From the cell containing the given text, extract its center point as [X, Y] coordinate. 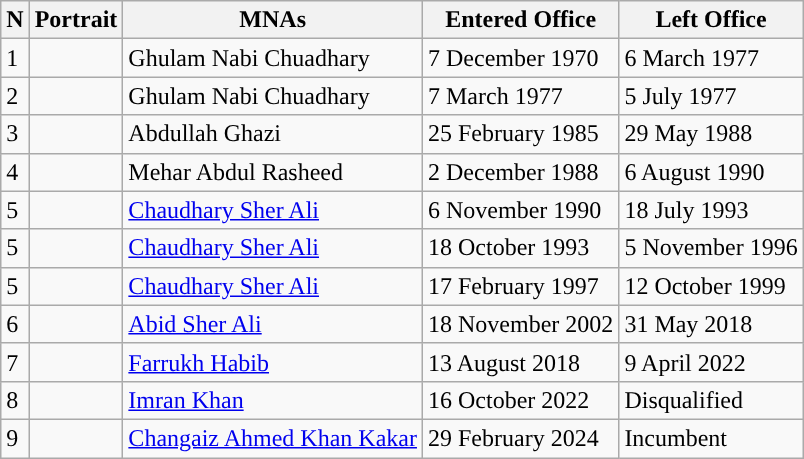
6 August 1990 [711, 172]
18 July 1993 [711, 210]
4 [15, 172]
13 August 2018 [520, 362]
9 [15, 438]
MNAs [273, 20]
31 May 2018 [711, 324]
29 February 2024 [520, 438]
2 December 1988 [520, 172]
18 November 2002 [520, 324]
6 March 1977 [711, 58]
12 October 1999 [711, 286]
Imran Khan [273, 400]
Abdullah Ghazi [273, 134]
Disqualified [711, 400]
6 [15, 324]
Changaiz Ahmed Khan Kakar [273, 438]
Farrukh Habib [273, 362]
Abid Sher Ali [273, 324]
8 [15, 400]
9 April 2022 [711, 362]
7 March 1977 [520, 96]
5 November 1996 [711, 248]
3 [15, 134]
N [15, 20]
25 February 1985 [520, 134]
Entered Office [520, 20]
1 [15, 58]
6 November 1990 [520, 210]
17 February 1997 [520, 286]
2 [15, 96]
Incumbent [711, 438]
5 July 1977 [711, 96]
Left Office [711, 20]
18 October 1993 [520, 248]
Mehar Abdul Rasheed [273, 172]
16 October 2022 [520, 400]
7 December 1970 [520, 58]
7 [15, 362]
29 May 1988 [711, 134]
Portrait [76, 20]
